Search for the cell housing the specified text and yield its (X, Y) center coordinate. 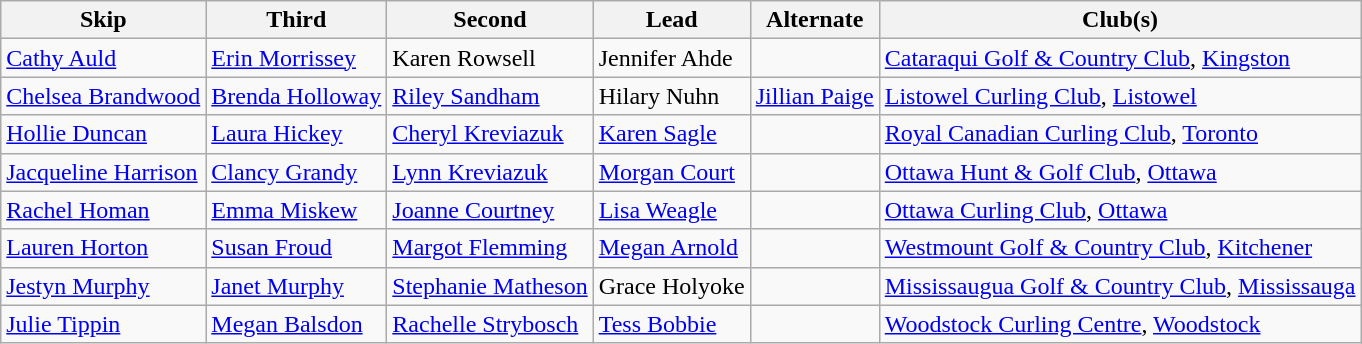
Brenda Holloway (296, 96)
Megan Arnold (672, 248)
Riley Sandham (490, 96)
Susan Froud (296, 248)
Joanne Courtney (490, 210)
Stephanie Matheson (490, 286)
Cathy Auld (104, 58)
Cheryl Kreviazuk (490, 134)
Mississaugua Golf & Country Club, Mississauga (1120, 286)
Ottawa Hunt & Golf Club, Ottawa (1120, 172)
Jestyn Murphy (104, 286)
Emma Miskew (296, 210)
Listowel Curling Club, Listowel (1120, 96)
Chelsea Brandwood (104, 96)
Margot Flemming (490, 248)
Hollie Duncan (104, 134)
Royal Canadian Curling Club, Toronto (1120, 134)
Ottawa Curling Club, Ottawa (1120, 210)
Lisa Weagle (672, 210)
Second (490, 20)
Grace Holyoke (672, 286)
Jacqueline Harrison (104, 172)
Lauren Horton (104, 248)
Rachel Homan (104, 210)
Julie Tippin (104, 324)
Alternate (814, 20)
Jillian Paige (814, 96)
Tess Bobbie (672, 324)
Janet Murphy (296, 286)
Skip (104, 20)
Lynn Kreviazuk (490, 172)
Karen Rowsell (490, 58)
Megan Balsdon (296, 324)
Lead (672, 20)
Rachelle Strybosch (490, 324)
Woodstock Curling Centre, Woodstock (1120, 324)
Third (296, 20)
Club(s) (1120, 20)
Clancy Grandy (296, 172)
Erin Morrissey (296, 58)
Cataraqui Golf & Country Club, Kingston (1120, 58)
Hilary Nuhn (672, 96)
Laura Hickey (296, 134)
Morgan Court (672, 172)
Westmount Golf & Country Club, Kitchener (1120, 248)
Jennifer Ahde (672, 58)
Karen Sagle (672, 134)
